Identify which cell holds the provided text, then report its (X, Y) central coordinate. 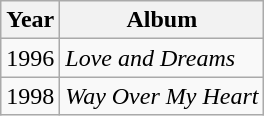
Love and Dreams (162, 58)
Album (162, 20)
1996 (30, 58)
Way Over My Heart (162, 96)
1998 (30, 96)
Year (30, 20)
